Output the (x, y) coordinate of the center of the cell containing the given text.  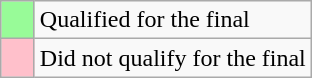
Qualified for the final (172, 20)
Did not qualify for the final (172, 58)
